Extract the (X, Y) coordinate from the center of the cell holding the provided text.  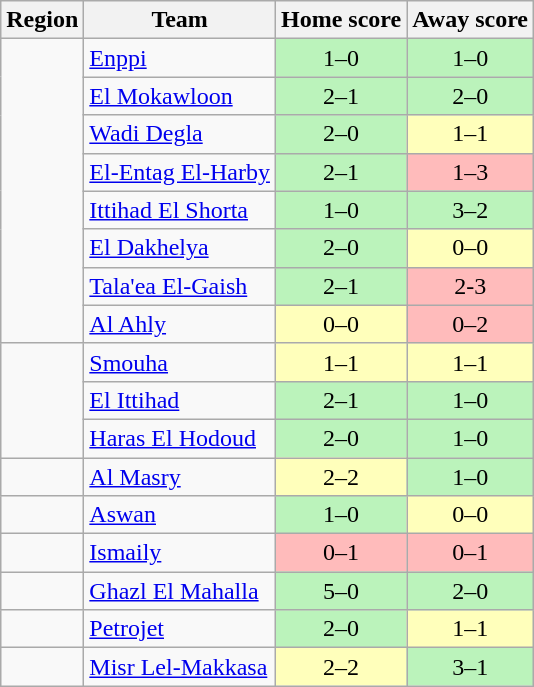
Region (42, 20)
Wadi Degla (180, 134)
El Mokawloon (180, 96)
3–1 (470, 667)
Home score (340, 20)
Ghazl El Mahalla (180, 591)
Team (180, 20)
Ismaily (180, 553)
Misr Lel-Makkasa (180, 667)
Smouha (180, 362)
Al Ahly (180, 324)
Aswan (180, 515)
Away score (470, 20)
Haras El Hodoud (180, 438)
Petrojet (180, 629)
Tala'ea El-Gaish (180, 286)
El Dakhelya (180, 248)
Ittihad El Shorta (180, 210)
3–2 (470, 210)
5–0 (340, 591)
1–3 (470, 172)
2-3 (470, 286)
El Ittihad (180, 400)
0–2 (470, 324)
El-Entag El-Harby (180, 172)
Al Masry (180, 477)
Enppi (180, 58)
